From the cell containing the given text, extract its center point as (x, y) coordinate. 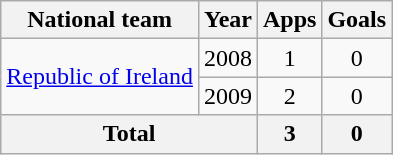
National team (100, 20)
2009 (228, 96)
Apps (289, 20)
2008 (228, 58)
Republic of Ireland (100, 77)
Year (228, 20)
3 (289, 134)
2 (289, 96)
1 (289, 58)
Goals (357, 20)
Total (130, 134)
